Return (x, y) of the center of cell containing provided text 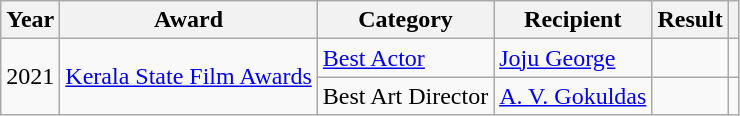
Best Actor (405, 58)
Result (690, 20)
Best Art Director (405, 96)
Joju George (573, 58)
Kerala State Film Awards (188, 77)
2021 (30, 77)
Recipient (573, 20)
A. V. Gokuldas (573, 96)
Year (30, 20)
Category (405, 20)
Award (188, 20)
